For the text-containing cell, return its midpoint in (x, y) coordinate format. 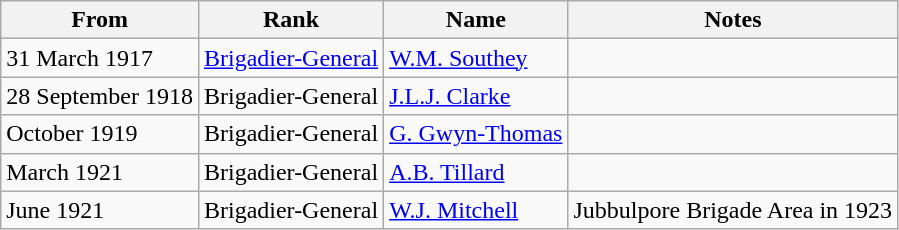
Notes (733, 20)
Name (476, 20)
W.J. Mitchell (476, 210)
31 March 1917 (100, 58)
October 1919 (100, 134)
28 September 1918 (100, 96)
March 1921 (100, 172)
G. Gwyn-Thomas (476, 134)
J.L.J. Clarke (476, 96)
June 1921 (100, 210)
From (100, 20)
Rank (290, 20)
W.M. Southey (476, 58)
A.B. Tillard (476, 172)
Jubbulpore Brigade Area in 1923 (733, 210)
